Capture the cell that displays the provided text and extract its (X, Y) central coordinate. 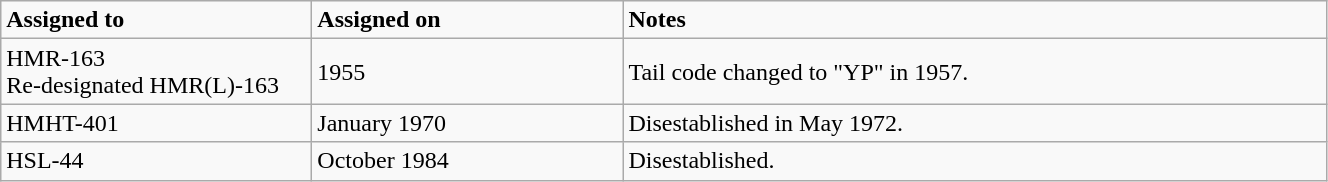
1955 (468, 72)
Tail code changed to "YP" in 1957. (975, 72)
Notes (975, 20)
Assigned on (468, 20)
Disestablished. (975, 161)
HSL-44 (156, 161)
January 1970 (468, 123)
HMHT-401 (156, 123)
October 1984 (468, 161)
Disestablished in May 1972. (975, 123)
Assigned to (156, 20)
HMR-163Re-designated HMR(L)-163 (156, 72)
